Identify which cell holds the provided text, then report its (X, Y) central coordinate. 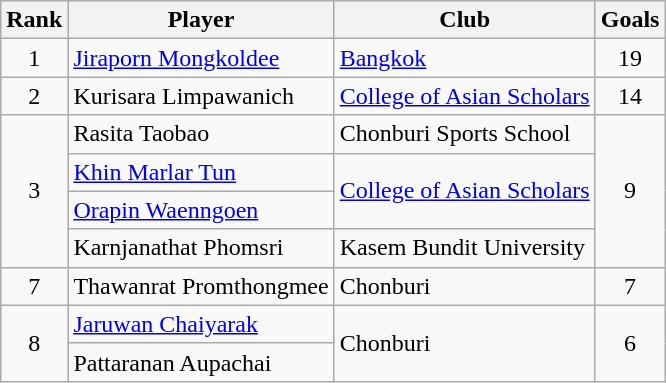
Thawanrat Promthongmee (201, 286)
Jiraporn Mongkoldee (201, 58)
9 (630, 191)
1 (34, 58)
Bangkok (464, 58)
14 (630, 96)
3 (34, 191)
Club (464, 20)
Kurisara Limpawanich (201, 96)
Pattaranan Aupachai (201, 362)
Orapin Waenngoen (201, 210)
6 (630, 343)
Jaruwan Chaiyarak (201, 324)
Rank (34, 20)
Player (201, 20)
Chonburi Sports School (464, 134)
Rasita Taobao (201, 134)
Goals (630, 20)
2 (34, 96)
Kasem Bundit University (464, 248)
8 (34, 343)
Khin Marlar Tun (201, 172)
19 (630, 58)
Karnjanathat Phomsri (201, 248)
